Detect which cell encompasses the target text, then output its (X, Y) center coordinate. 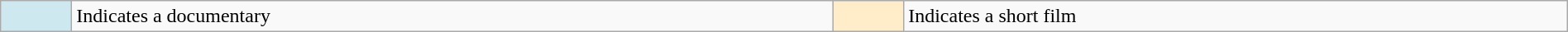
Indicates a documentary (452, 16)
Indicates a short film (1236, 16)
